Return (x, y) of the center of cell containing provided text 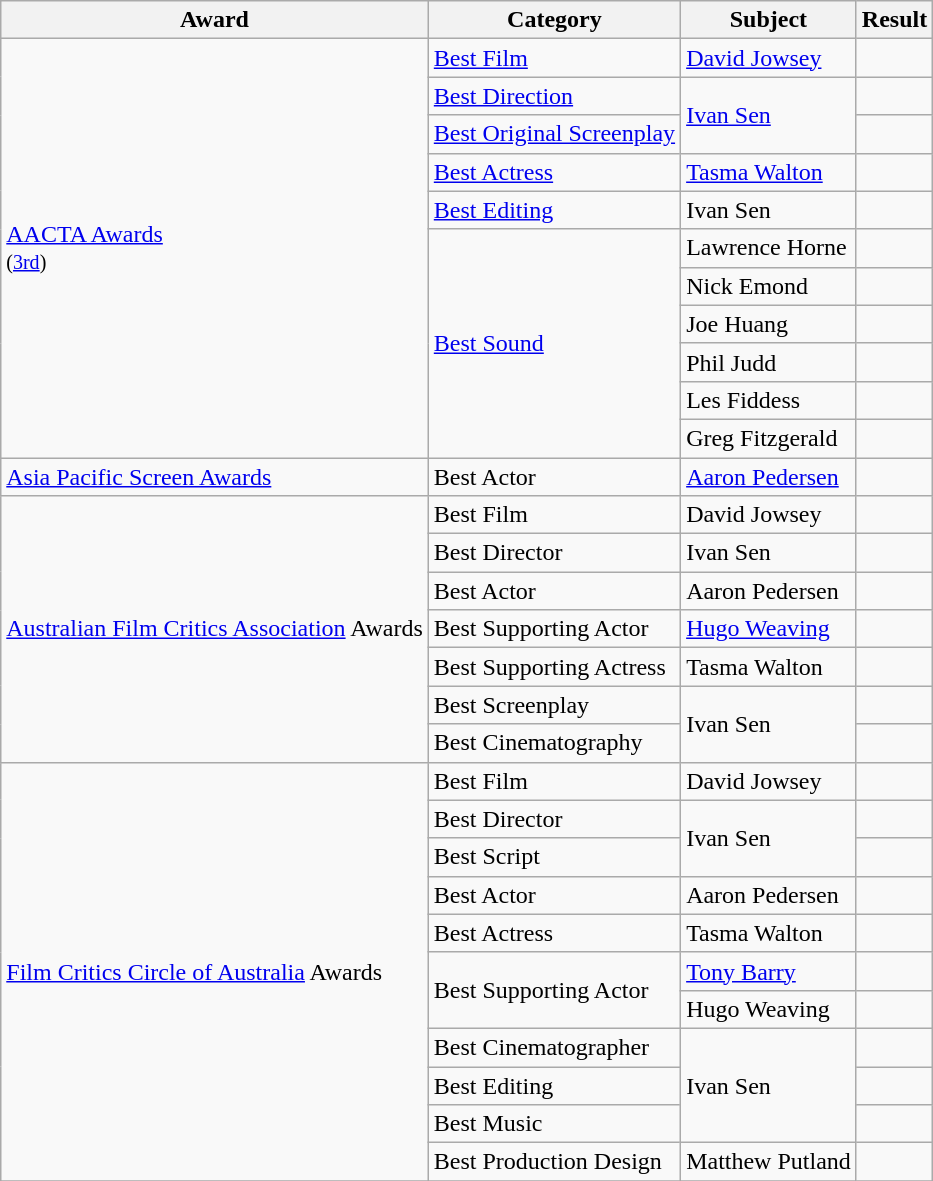
Les Fiddess (769, 400)
Australian Film Critics Association Awards (215, 629)
Phil Judd (769, 362)
Best Sound (554, 343)
Best Screenplay (554, 705)
Best Original Screenplay (554, 134)
Nick Emond (769, 286)
Asia Pacific Screen Awards (215, 477)
Result (894, 20)
Matthew Putland (769, 1162)
Best Script (554, 857)
Award (215, 20)
AACTA Awards(3rd) (215, 248)
Best Supporting Actress (554, 667)
Best Music (554, 1124)
Best Direction (554, 96)
Best Production Design (554, 1162)
Greg Fitzgerald (769, 438)
Tony Barry (769, 971)
Subject (769, 20)
Lawrence Horne (769, 248)
Joe Huang (769, 324)
Category (554, 20)
Film Critics Circle of Australia Awards (215, 972)
Best Cinematographer (554, 1047)
Best Cinematography (554, 743)
